Return [X, Y] of the center of cell containing provided text 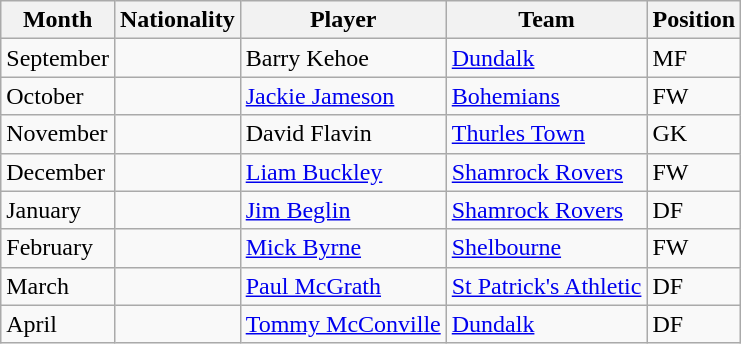
January [58, 210]
Player [343, 20]
March [58, 286]
Position [694, 20]
November [58, 134]
December [58, 172]
Liam Buckley [343, 172]
GK [694, 134]
Mick Byrne [343, 248]
Team [546, 20]
Tommy McConville [343, 324]
Shelbourne [546, 248]
MF [694, 58]
Month [58, 20]
St Patrick's Athletic [546, 286]
David Flavin [343, 134]
April [58, 324]
Paul McGrath [343, 286]
Thurles Town [546, 134]
Bohemians [546, 96]
Nationality [177, 20]
Jackie Jameson [343, 96]
Barry Kehoe [343, 58]
February [58, 248]
September [58, 58]
Jim Beglin [343, 210]
October [58, 96]
